From the cell containing the given text, extract its center point as [x, y] coordinate. 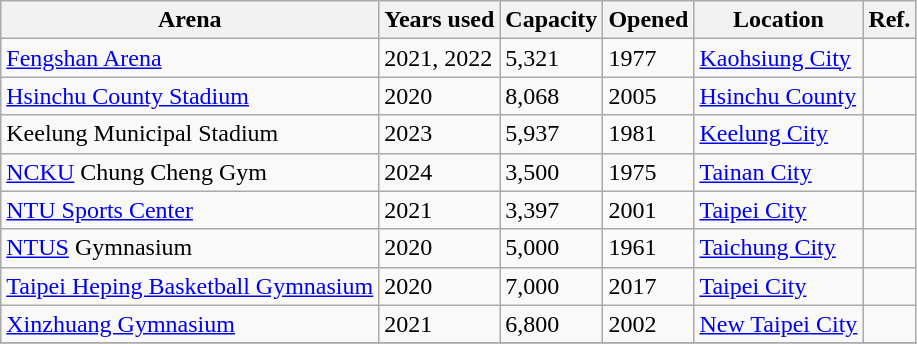
Keelung City [778, 134]
5,937 [552, 134]
Capacity [552, 20]
8,068 [552, 96]
Ref. [890, 20]
3,397 [552, 210]
Taichung City [778, 248]
1961 [648, 248]
7,000 [552, 286]
Fengshan Arena [190, 58]
Years used [440, 20]
Taipei Heping Basketball Gymnasium [190, 286]
1977 [648, 58]
New Taipei City [778, 324]
1975 [648, 172]
Opened [648, 20]
2024 [440, 172]
Keelung Municipal Stadium [190, 134]
NCKU Chung Cheng Gym [190, 172]
6,800 [552, 324]
5,000 [552, 248]
2002 [648, 324]
1981 [648, 134]
2017 [648, 286]
Arena [190, 20]
3,500 [552, 172]
NTUS Gymnasium [190, 248]
Xinzhuang Gymnasium [190, 324]
Kaohsiung City [778, 58]
5,321 [552, 58]
Hsinchu County [778, 96]
Hsinchu County Stadium [190, 96]
2005 [648, 96]
2001 [648, 210]
NTU Sports Center [190, 210]
Tainan City [778, 172]
2021, 2022 [440, 58]
2023 [440, 134]
Location [778, 20]
